Return the (X, Y) coordinate for the center point of the cell that contains the specified text.  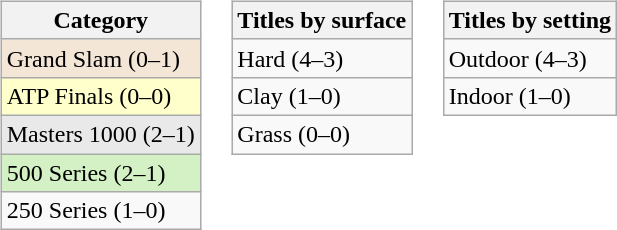
500 Series (2–1) (100, 173)
Hard (4–3) (322, 58)
ATP Finals (0–0) (100, 96)
Outdoor (4–3) (530, 58)
Titles by surface (322, 20)
Grand Slam (0–1) (100, 58)
Category (100, 20)
Titles by setting (530, 20)
Indoor (1–0) (530, 96)
Masters 1000 (2–1) (100, 134)
250 Series (1–0) (100, 211)
Clay (1–0) (322, 96)
Grass (0–0) (322, 134)
